Return (X, Y) of the center of cell containing provided text 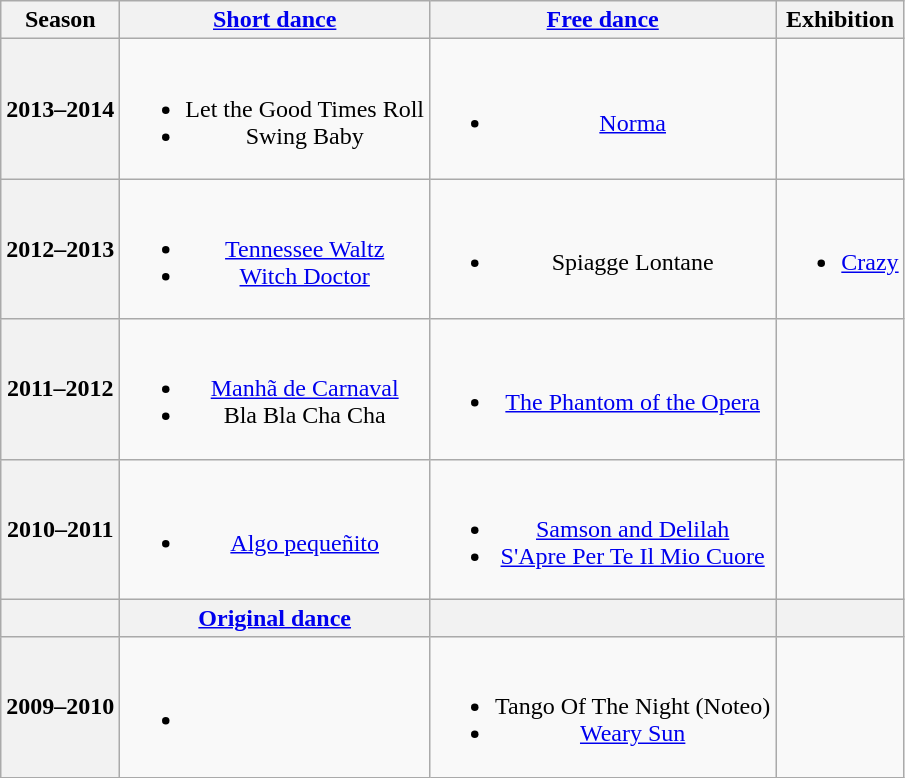
Exhibition (840, 20)
Norma (603, 109)
Tango Of The Night (Noteo) Weary Sun (603, 707)
2012–2013 (60, 249)
2010–2011 (60, 529)
Short dance (275, 20)
Let the Good Times Roll Swing Baby (275, 109)
2013–2014 (60, 109)
Crazy (840, 249)
Original dance (275, 618)
Spiagge Lontane (603, 249)
Manhã de Carnaval Bla Bla Cha Cha (275, 389)
Free dance (603, 20)
Season (60, 20)
The Phantom of the Opera (603, 389)
Samson and Delilah S'Apre Per Te Il Mio Cuore (603, 529)
Tennessee Waltz Witch Doctor (275, 249)
2011–2012 (60, 389)
2009–2010 (60, 707)
Algo pequeñito (275, 529)
